Locate the cell with the specified text and output its (x, y) center coordinate. 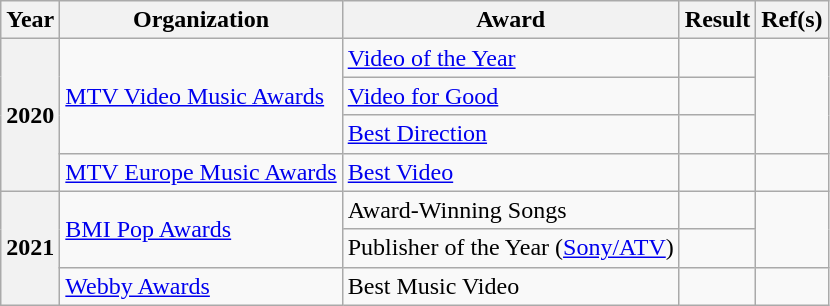
Best Direction (510, 134)
Result (717, 20)
Publisher of the Year (Sony/ATV) (510, 248)
Video of the Year (510, 58)
Ref(s) (792, 20)
MTV Video Music Awards (201, 96)
Video for Good (510, 96)
Webby Awards (201, 286)
2020 (30, 115)
Award-Winning Songs (510, 210)
Year (30, 20)
MTV Europe Music Awards (201, 172)
Best Music Video (510, 286)
2021 (30, 248)
Award (510, 20)
Best Video (510, 172)
Organization (201, 20)
BMI Pop Awards (201, 229)
